Find where the given text appears and provide that cell's center as (X, Y) coordinate. 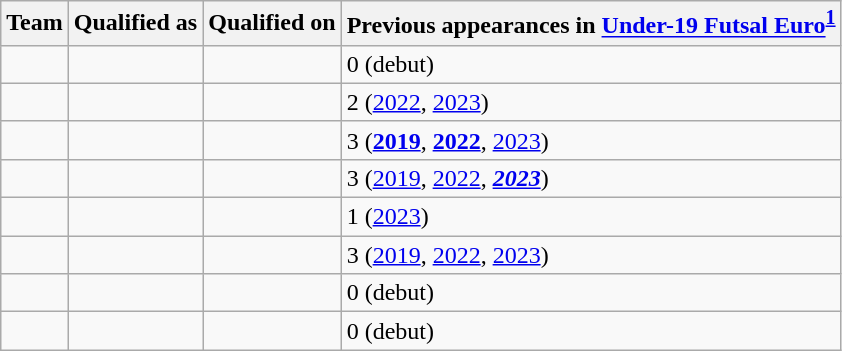
2 (2022, 2023) (591, 102)
1 (2023) (591, 217)
Team (35, 24)
Qualified as (135, 24)
Qualified on (272, 24)
Previous appearances in Under-19 Futsal Euro1 (591, 24)
